Identify which cell holds the provided text, then report its (x, y) central coordinate. 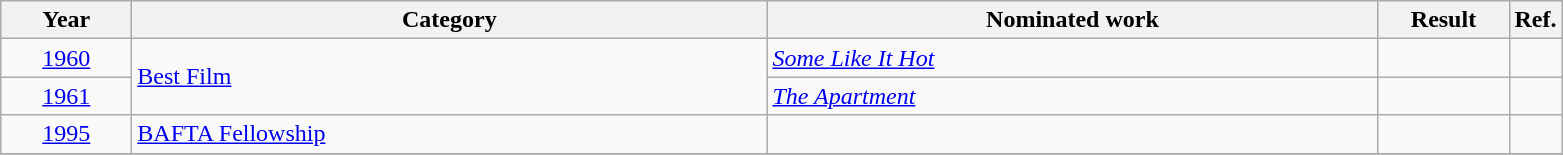
BAFTA Fellowship (450, 134)
Category (450, 20)
Best Film (450, 77)
Nominated work (1072, 20)
Year (66, 20)
1961 (66, 96)
The Apartment (1072, 96)
1960 (66, 58)
Some Like It Hot (1072, 58)
1995 (66, 134)
Result (1444, 20)
Ref. (1536, 20)
